Scan for the cell matching the given text and deliver its [X, Y] coordinate at center. 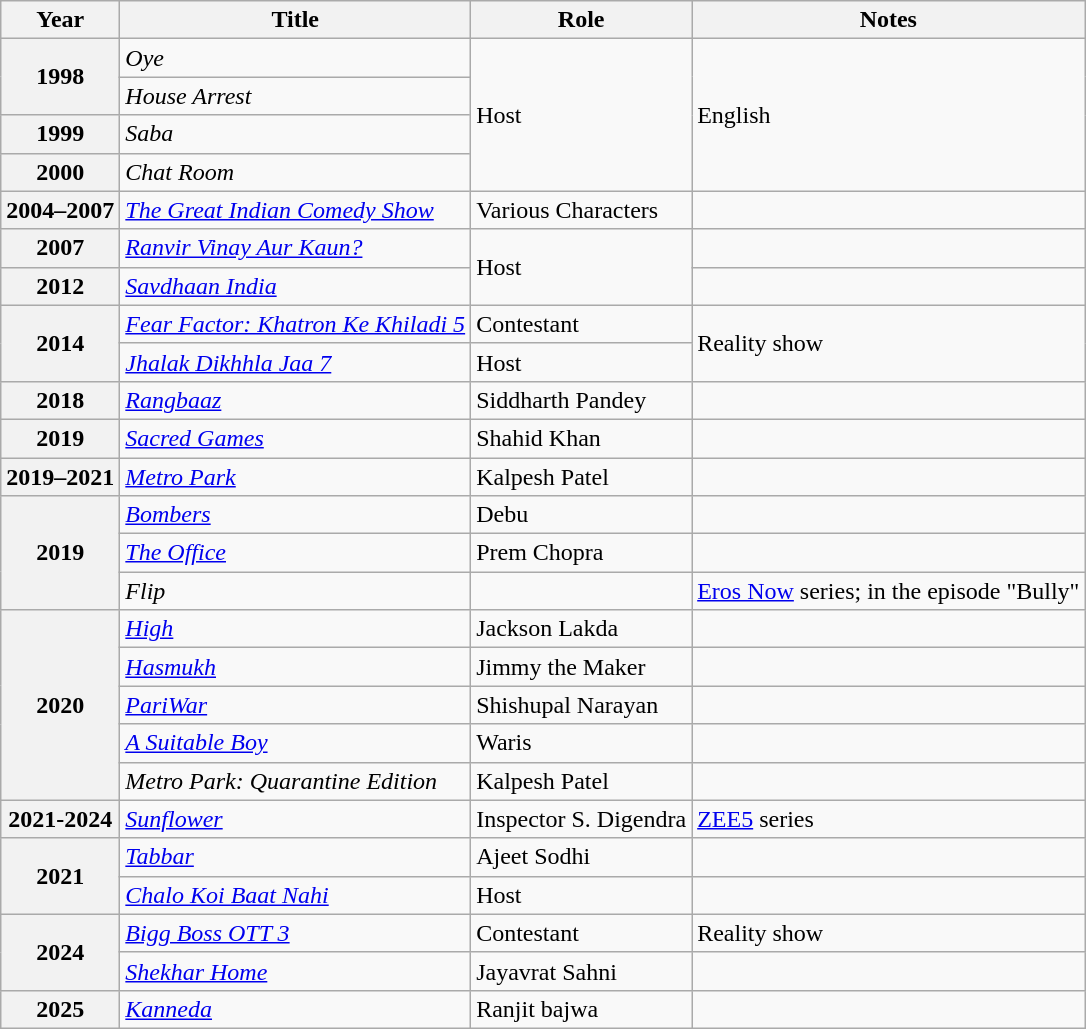
Chat Room [296, 172]
Fear Factor: Khatron Ke Khiladi 5 [296, 324]
2000 [60, 172]
Bombers [296, 515]
Waris [582, 743]
English [888, 115]
Oye [296, 58]
2012 [60, 286]
Inspector S. Digendra [582, 819]
Jayavrat Sahni [582, 971]
Siddharth Pandey [582, 400]
Role [582, 20]
Eros Now series; in the episode "Bully" [888, 591]
2004–2007 [60, 210]
Ranvir Vinay Aur Kaun? [296, 248]
Rangbaaz [296, 400]
1998 [60, 77]
2018 [60, 400]
Jhalak Dikhhla Jaa 7 [296, 362]
The Great Indian Comedy Show [296, 210]
2021-2024 [60, 819]
PariWar [296, 705]
Jackson Lakda [582, 629]
Metro Park: Quarantine Edition [296, 781]
Savdhaan India [296, 286]
2014 [60, 343]
Debu [582, 515]
Tabbar [296, 857]
Chalo Koi Baat Nahi [296, 895]
ZEE5 series [888, 819]
Shekhar Home [296, 971]
Notes [888, 20]
Ranjit bajwa [582, 1009]
A Suitable Boy [296, 743]
Year [60, 20]
2007 [60, 248]
Sunflower [296, 819]
Bigg Boss OTT 3 [296, 933]
2021 [60, 876]
Ajeet Sodhi [582, 857]
Sacred Games [296, 438]
1999 [60, 134]
Metro Park [296, 477]
2020 [60, 705]
High [296, 629]
2025 [60, 1009]
Title [296, 20]
Hasmukh [296, 667]
Kanneda [296, 1009]
2024 [60, 952]
Jimmy the Maker [582, 667]
House Arrest [296, 96]
Shahid Khan [582, 438]
Flip [296, 591]
Shishupal Narayan [582, 705]
Various Characters [582, 210]
The Office [296, 553]
Prem Chopra [582, 553]
2019–2021 [60, 477]
Saba [296, 134]
